Extract the [x, y] coordinate from the center of the cell holding the provided text.  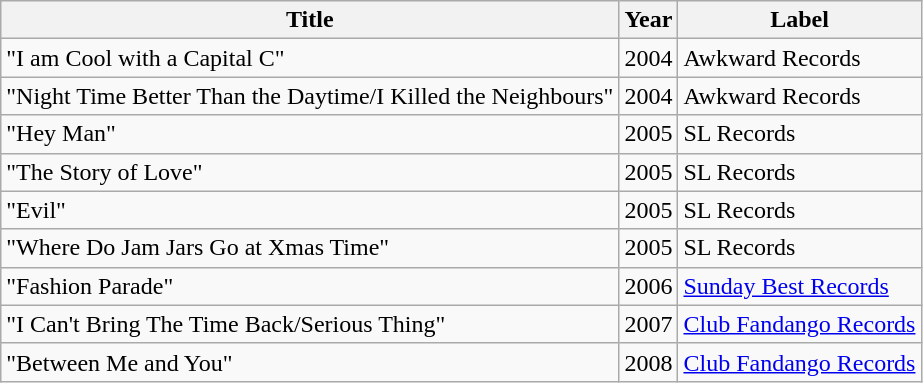
"I Can't Bring The Time Back/Serious Thing" [310, 324]
"Where Do Jam Jars Go at Xmas Time" [310, 248]
2006 [648, 286]
2007 [648, 324]
"Evil" [310, 210]
Year [648, 20]
"Night Time Better Than the Daytime/I Killed the Neighbours" [310, 96]
2008 [648, 362]
"Hey Man" [310, 134]
Title [310, 20]
Label [800, 20]
"Between Me and You" [310, 362]
"The Story of Love" [310, 172]
"Fashion Parade" [310, 286]
"I am Cool with a Capital C" [310, 58]
Sunday Best Records [800, 286]
